Extract the [x, y] coordinate from the center of the cell holding the provided text.  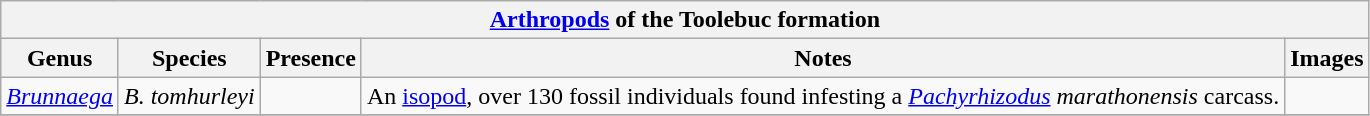
Notes [822, 58]
Genus [60, 58]
B. tomhurleyi [189, 96]
Images [1327, 58]
Brunnaega [60, 96]
Species [189, 58]
Presence [310, 58]
Arthropods of the Toolebuc formation [685, 20]
An isopod, over 130 fossil individuals found infesting a Pachyrhizodus marathonensis carcass. [822, 96]
